For the text-containing cell, return its midpoint in [X, Y] coordinate format. 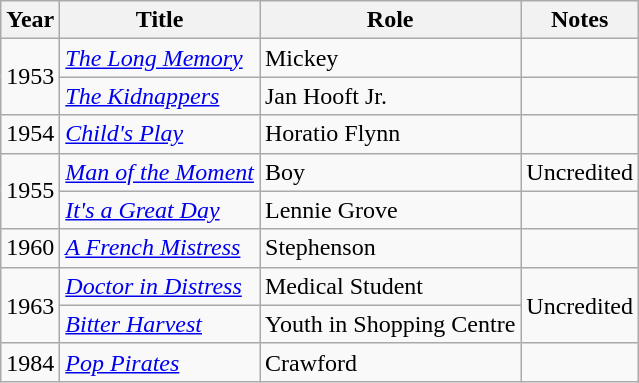
Doctor in Distress [160, 286]
1954 [30, 134]
Youth in Shopping Centre [390, 324]
Child's Play [160, 134]
Jan Hooft Jr. [390, 96]
Year [30, 20]
1955 [30, 191]
1960 [30, 248]
A French Mistress [160, 248]
1963 [30, 305]
Notes [580, 20]
Stephenson [390, 248]
Title [160, 20]
It's a Great Day [160, 210]
The Long Memory [160, 58]
Pop Pirates [160, 362]
1984 [30, 362]
Medical Student [390, 286]
Man of the Moment [160, 172]
1953 [30, 77]
Mickey [390, 58]
The Kidnappers [160, 96]
Boy [390, 172]
Bitter Harvest [160, 324]
Lennie Grove [390, 210]
Horatio Flynn [390, 134]
Crawford [390, 362]
Role [390, 20]
